Output the [x, y] coordinate of the center of the cell containing the given text.  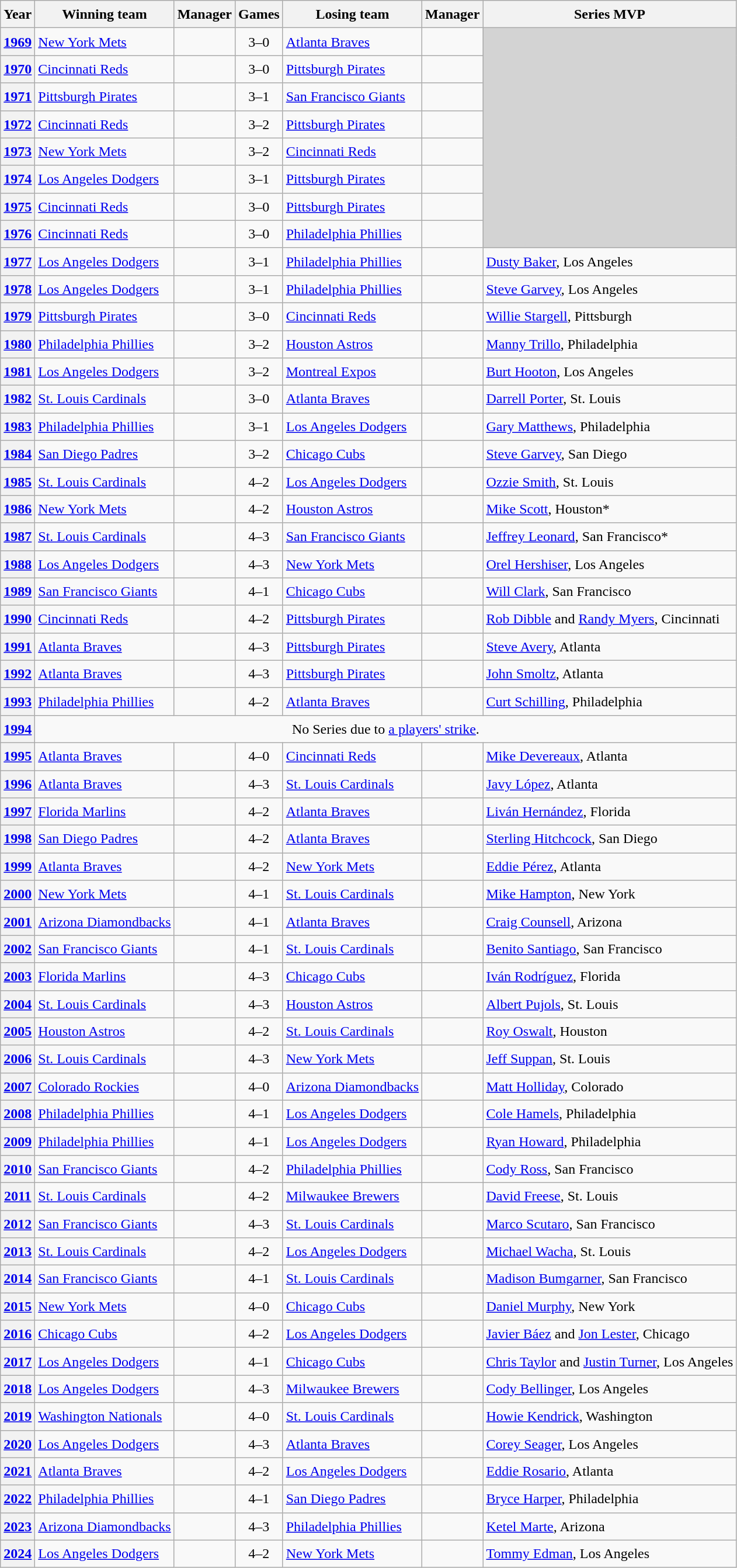
Games [259, 14]
2004 [18, 1004]
Javy López, Atlanta [610, 784]
Roy Oswalt, Houston [610, 1032]
Year [18, 14]
1988 [18, 564]
2002 [18, 949]
1991 [18, 646]
Darrell Porter, St. Louis [610, 400]
2010 [18, 1168]
1992 [18, 674]
1981 [18, 372]
Corey Seager, Los Angeles [610, 1444]
1993 [18, 701]
Ozzie Smith, St. Louis [610, 481]
2009 [18, 1142]
Steve Garvey, Los Angeles [610, 289]
Steve Garvey, San Diego [610, 455]
Matt Holliday, Colorado [610, 1087]
1986 [18, 509]
Eddie Rosario, Atlanta [610, 1471]
Rob Dibble and Randy Myers, Cincinnati [610, 619]
2012 [18, 1224]
Marco Scutaro, San Francisco [610, 1224]
2022 [18, 1499]
Cody Ross, San Francisco [610, 1168]
1995 [18, 756]
Chris Taylor and Justin Turner, Los Angeles [610, 1361]
Albert Pujols, St. Louis [610, 1004]
Benito Santiago, San Francisco [610, 949]
Jeff Suppan, St. Louis [610, 1059]
Mike Devereaux, Atlanta [610, 756]
Cody Bellinger, Los Angeles [610, 1389]
Burt Hooton, Los Angeles [610, 372]
1985 [18, 481]
2008 [18, 1113]
Javier Báez and Jon Lester, Chicago [610, 1334]
1999 [18, 867]
2000 [18, 894]
1971 [18, 97]
1976 [18, 234]
2015 [18, 1306]
1969 [18, 42]
1984 [18, 455]
1975 [18, 207]
Howie Kendrick, Washington [610, 1416]
Colorado Rockies [105, 1087]
Bryce Harper, Philadelphia [610, 1499]
Orel Hershiser, Los Angeles [610, 564]
1978 [18, 289]
1994 [18, 729]
Eddie Pérez, Atlanta [610, 867]
Tommy Edman, Los Angeles [610, 1554]
Series MVP [610, 14]
2016 [18, 1334]
Gary Matthews, Philadelphia [610, 426]
1970 [18, 69]
2014 [18, 1279]
1977 [18, 262]
Manny Trillo, Philadelphia [610, 345]
Mike Scott, Houston* [610, 509]
Daniel Murphy, New York [610, 1306]
1980 [18, 345]
2007 [18, 1087]
2003 [18, 977]
2006 [18, 1059]
Dusty Baker, Los Angeles [610, 262]
2013 [18, 1251]
2024 [18, 1554]
2019 [18, 1416]
2023 [18, 1526]
1974 [18, 179]
2017 [18, 1361]
1973 [18, 152]
2021 [18, 1471]
Michael Wacha, St. Louis [610, 1251]
Will Clark, San Francisco [610, 591]
Curt Schilling, Philadelphia [610, 701]
1990 [18, 619]
1989 [18, 591]
No Series due to a players' strike. [385, 729]
Mike Hampton, New York [610, 894]
Ketel Marte, Arizona [610, 1526]
1997 [18, 812]
Iván Rodríguez, Florida [610, 977]
1982 [18, 400]
2020 [18, 1444]
1996 [18, 784]
Ryan Howard, Philadelphia [610, 1142]
David Freese, St. Louis [610, 1196]
Winning team [105, 14]
Cole Hamels, Philadelphia [610, 1113]
2011 [18, 1196]
1983 [18, 426]
Losing team [352, 14]
2001 [18, 922]
Craig Counsell, Arizona [610, 922]
1972 [18, 124]
2005 [18, 1032]
Steve Avery, Atlanta [610, 646]
1979 [18, 317]
1998 [18, 839]
Montreal Expos [352, 372]
Jeffrey Leonard, San Francisco* [610, 536]
Willie Stargell, Pittsburgh [610, 317]
Liván Hernández, Florida [610, 812]
1987 [18, 536]
Washington Nationals [105, 1416]
2018 [18, 1389]
Madison Bumgarner, San Francisco [610, 1279]
John Smoltz, Atlanta [610, 674]
Sterling Hitchcock, San Diego [610, 839]
